Find where the given text appears and provide that cell's center as (X, Y) coordinate. 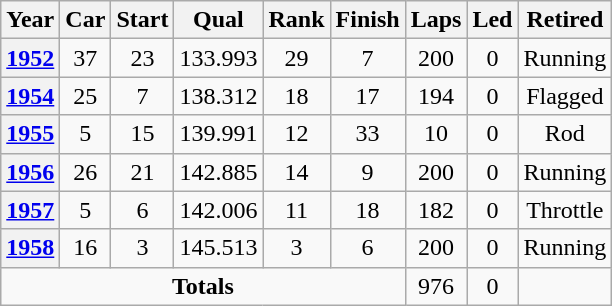
15 (142, 134)
142.885 (218, 172)
11 (296, 210)
133.993 (218, 58)
139.991 (218, 134)
976 (436, 286)
Start (142, 20)
10 (436, 134)
21 (142, 172)
182 (436, 210)
29 (296, 58)
1958 (30, 248)
Rod (565, 134)
26 (86, 172)
Retired (565, 20)
Laps (436, 20)
1956 (30, 172)
17 (368, 96)
12 (296, 134)
9 (368, 172)
145.513 (218, 248)
Qual (218, 20)
16 (86, 248)
Led (492, 20)
23 (142, 58)
1955 (30, 134)
142.006 (218, 210)
25 (86, 96)
1957 (30, 210)
Finish (368, 20)
Rank (296, 20)
Year (30, 20)
194 (436, 96)
Car (86, 20)
Flagged (565, 96)
33 (368, 134)
Throttle (565, 210)
138.312 (218, 96)
37 (86, 58)
1954 (30, 96)
1952 (30, 58)
Totals (203, 286)
14 (296, 172)
